Search for the cell housing the specified text and yield its (X, Y) center coordinate. 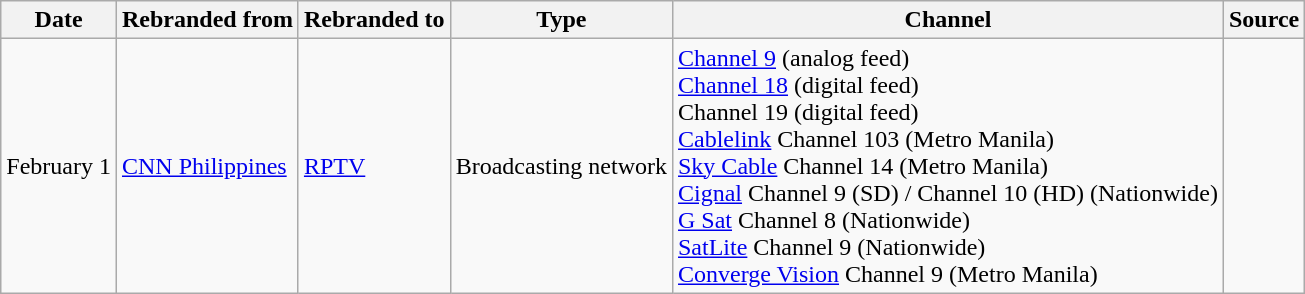
Source (1264, 20)
Type (561, 20)
Rebranded to (374, 20)
February 1 (59, 166)
CNN Philippines (207, 166)
RPTV (374, 166)
Date (59, 20)
Channel (948, 20)
Broadcasting network (561, 166)
Rebranded from (207, 20)
